Return [x, y] of the center of cell containing provided text 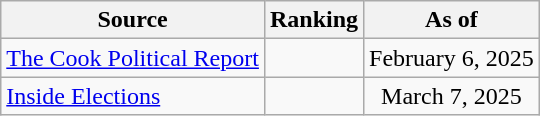
As of [452, 20]
The Cook Political Report [133, 58]
Inside Elections [133, 96]
March 7, 2025 [452, 96]
Source [133, 20]
February 6, 2025 [452, 58]
Ranking [314, 20]
